Output the (x, y) coordinate of the center of the cell containing the given text.  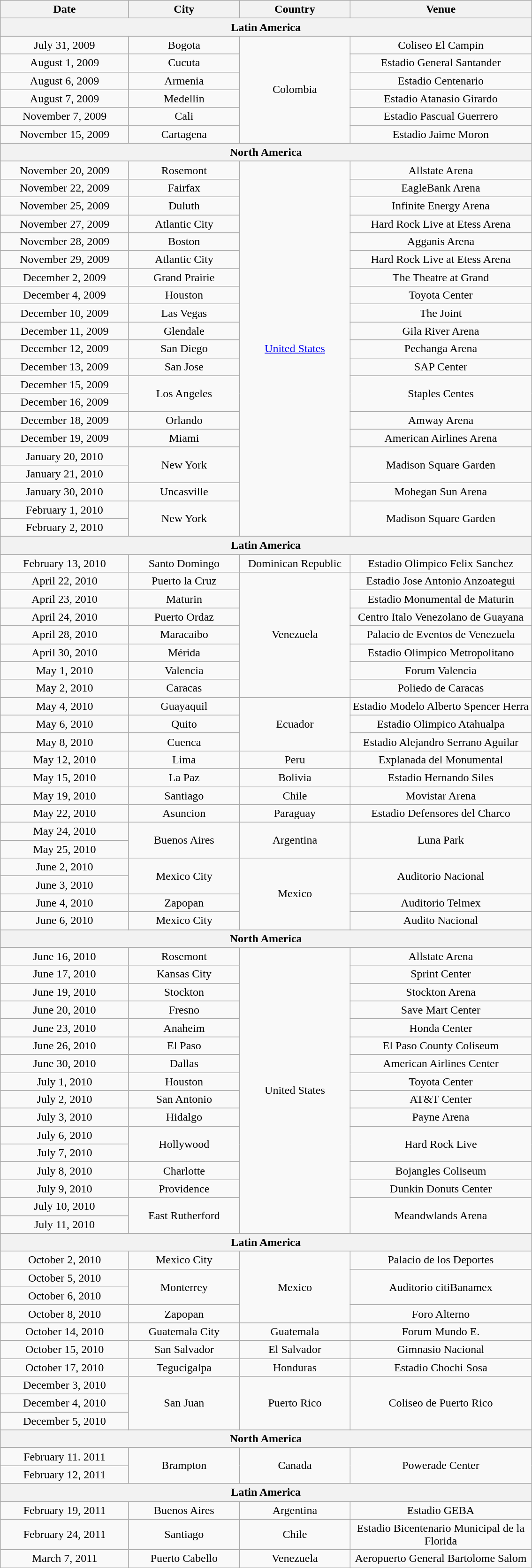
San Salvador (184, 1349)
Poliedo de Caracas (441, 688)
Staples Centes (441, 393)
Audito Nacional (441, 921)
Grand Prairie (184, 277)
March 7, 2011 (65, 1559)
November 15, 2009 (65, 134)
August 1, 2009 (65, 63)
July 9, 2010 (65, 1189)
Glendale (184, 331)
Honda Center (441, 1028)
Estadio Alejandro Serrano Aguilar (441, 742)
Estadio Pascual Guerrero (441, 116)
Providence (184, 1189)
Miami (184, 438)
May 24, 2010 (65, 831)
December 4, 2009 (65, 295)
Colombia (295, 90)
Coliseo de Puerto Rico (441, 1403)
June 6, 2010 (65, 921)
November 7, 2009 (65, 116)
Movistar Arena (441, 796)
November 20, 2009 (65, 170)
Hard Rock Live (441, 1144)
October 6, 2010 (65, 1296)
June 4, 2010 (65, 903)
Estadio Olimpico Metropolitano (441, 653)
Cartagena (184, 134)
Explanada del Monumental (441, 760)
January 20, 2010 (65, 456)
July 1, 2010 (65, 1081)
AT&T Center (441, 1099)
Quito (184, 724)
October 8, 2010 (65, 1314)
Cuenca (184, 742)
Guatemala (295, 1331)
October 14, 2010 (65, 1331)
Sprint Center (441, 974)
December 15, 2009 (65, 384)
October 17, 2010 (65, 1368)
Charlotte (184, 1171)
January 30, 2010 (65, 492)
November 27, 2009 (65, 224)
Canada (295, 1466)
Puerto Ordaz (184, 617)
Maturin (184, 599)
Hidalgo (184, 1117)
May 4, 2010 (65, 706)
Estadio Olimpico Felix Sanchez (441, 563)
Powerade Center (441, 1466)
February 11. 2011 (65, 1457)
Dallas (184, 1063)
October 2, 2010 (65, 1260)
Forum Valencia (441, 670)
May 2, 2010 (65, 688)
Estadio General Santander (441, 63)
June 17, 2010 (65, 974)
July 11, 2010 (65, 1224)
Estadio Jose Antonio Anzoategui (441, 581)
El Paso (184, 1045)
Bolivia (295, 777)
December 5, 2010 (65, 1421)
Maracaibo (184, 635)
November 29, 2009 (65, 260)
Mohegan Sun Arena (441, 492)
Payne Arena (441, 1117)
December 19, 2009 (65, 438)
Honduras (295, 1368)
May 8, 2010 (65, 742)
May 1, 2010 (65, 670)
April 24, 2010 (65, 617)
October 15, 2010 (65, 1349)
Armenia (184, 81)
Estadio Olimpico Atahualpa (441, 724)
Aeropuerto General Bartolome Salom (441, 1559)
Luna Park (441, 840)
Palacio de los Deportes (441, 1260)
Amway Arena (441, 420)
June 2, 2010 (65, 867)
November 25, 2009 (65, 206)
SAP Center (441, 367)
June 23, 2010 (65, 1028)
December 2, 2009 (65, 277)
Dominican Republic (295, 563)
June 19, 2010 (65, 992)
May 12, 2010 (65, 760)
June 3, 2010 (65, 885)
Monterrey (184, 1287)
October 5, 2010 (65, 1278)
December 16, 2009 (65, 402)
Estadio Bicentenario Municipal de la Florida (441, 1534)
July 7, 2010 (65, 1153)
July 2, 2010 (65, 1099)
Estadio GEBA (441, 1510)
Las Vegas (184, 313)
Guayaquil (184, 706)
Santo Domingo (184, 563)
Bogota (184, 45)
Kansas City (184, 974)
Fairfax (184, 188)
May 25, 2010 (65, 849)
Centro Italo Venezolano de Guayana (441, 617)
Estadio Monumental de Maturin (441, 599)
February 13, 2010 (65, 563)
December 11, 2009 (65, 331)
June 30, 2010 (65, 1063)
December 12, 2009 (65, 349)
January 21, 2010 (65, 474)
Ecuador (295, 724)
Stockton (184, 992)
Foro Alterno (441, 1314)
Forum Mundo E. (441, 1331)
Brampton (184, 1466)
July 31, 2009 (65, 45)
Estadio Chochi Sosa (441, 1368)
Anaheim (184, 1028)
August 7, 2009 (65, 99)
April 22, 2010 (65, 581)
Gila River Arena (441, 331)
July 8, 2010 (65, 1171)
Country (295, 9)
Pechanga Arena (441, 349)
December 10, 2009 (65, 313)
Save Mart Center (441, 1010)
The Theatre at Grand (441, 277)
Meandwlands Arena (441, 1215)
Puerto la Cruz (184, 581)
July 10, 2010 (65, 1207)
April 30, 2010 (65, 653)
Auditorio Telmex (441, 903)
Palacio de Eventos de Venezuela (441, 635)
Paraguay (295, 814)
Mérida (184, 653)
City (184, 9)
Infinite Energy Arena (441, 206)
July 3, 2010 (65, 1117)
La Paz (184, 777)
Valencia (184, 670)
Cucuta (184, 63)
Coliseo El Campin (441, 45)
November 28, 2009 (65, 242)
Agganis Arena (441, 242)
Medellin (184, 99)
Hollywood (184, 1144)
San Antonio (184, 1099)
Fresno (184, 1010)
February 1, 2010 (65, 509)
Auditorio citiBanamex (441, 1287)
El Paso County Coliseum (441, 1045)
Date (65, 9)
April 28, 2010 (65, 635)
February 19, 2011 (65, 1510)
Uncasville (184, 492)
Los Angeles (184, 393)
American Airlines Center (441, 1063)
Stockton Arena (441, 992)
Asuncion (184, 814)
Auditorio Nacional (441, 876)
February 12, 2011 (65, 1475)
Gimnasio Nacional (441, 1349)
July 6, 2010 (65, 1135)
November 22, 2009 (65, 188)
San Diego (184, 349)
The Joint (441, 313)
May 19, 2010 (65, 796)
Cali (184, 116)
Estadio Defensores del Charco (441, 814)
June 26, 2010 (65, 1045)
May 22, 2010 (65, 814)
East Rutherford (184, 1215)
Estadio Atanasio Girardo (441, 99)
Puerto Rico (295, 1403)
Estadio Centenario (441, 81)
Orlando (184, 420)
May 6, 2010 (65, 724)
EagleBank Arena (441, 188)
Caracas (184, 688)
August 6, 2009 (65, 81)
San Juan (184, 1403)
June 16, 2010 (65, 956)
Boston (184, 242)
El Salvador (295, 1349)
February 24, 2011 (65, 1534)
Puerto Cabello (184, 1559)
Tegucigalpa (184, 1368)
Dunkin Donuts Center (441, 1189)
December 13, 2009 (65, 367)
San Jose (184, 367)
Estadio Jaime Moron (441, 134)
Duluth (184, 206)
May 15, 2010 (65, 777)
April 23, 2010 (65, 599)
Peru (295, 760)
Lima (184, 760)
December 18, 2009 (65, 420)
Bojangles Coliseum (441, 1171)
February 2, 2010 (65, 528)
June 20, 2010 (65, 1010)
Venue (441, 9)
Estadio Hernando Siles (441, 777)
Estadio Modelo Alberto Spencer Herra (441, 706)
Guatemala City (184, 1331)
December 3, 2010 (65, 1385)
American Airlines Arena (441, 438)
December 4, 2010 (65, 1403)
